Capture the cell that displays the provided text and extract its (x, y) central coordinate. 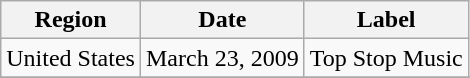
Date (222, 20)
Region (71, 20)
Label (386, 20)
United States (71, 58)
Top Stop Music (386, 58)
March 23, 2009 (222, 58)
